From the cell containing the given text, extract its center point as (x, y) coordinate. 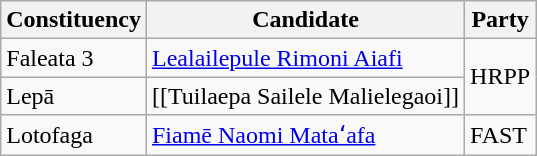
[[Tuilaepa Sailele Malielegaoi]] (305, 96)
Lealailepule Rimoni Aiafi (305, 58)
Faleata 3 (74, 58)
Lotofaga (74, 135)
Party (500, 20)
Candidate (305, 20)
Lepā (74, 96)
Fiamē Naomi Mataʻafa (305, 135)
Constituency (74, 20)
HRPP (500, 77)
FAST (500, 135)
